Return (x, y) of the center of cell containing provided text 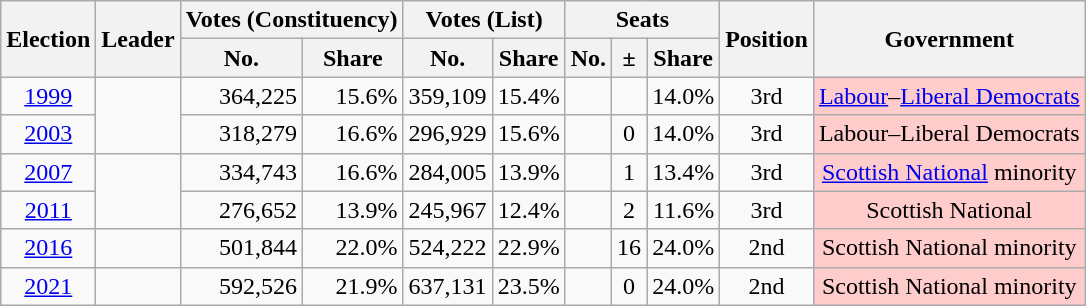
592,526 (241, 286)
± (630, 58)
1 (630, 172)
23.5% (528, 286)
2011 (48, 210)
318,279 (241, 134)
Election (48, 39)
276,652 (241, 210)
364,225 (241, 96)
16 (630, 248)
Position (767, 39)
15.4% (528, 96)
2021 (48, 286)
334,743 (241, 172)
1999 (48, 96)
Scottish National (949, 210)
Leader (138, 39)
359,109 (448, 96)
284,005 (448, 172)
13.4% (684, 172)
501,844 (241, 248)
2016 (48, 248)
524,222 (448, 248)
2007 (48, 172)
22.9% (528, 248)
11.6% (684, 210)
Seats (642, 20)
21.9% (353, 286)
Government (949, 39)
Votes (List) (484, 20)
245,967 (448, 210)
Votes (Constituency) (292, 20)
637,131 (448, 286)
2 (630, 210)
22.0% (353, 248)
296,929 (448, 134)
12.4% (528, 210)
2003 (48, 134)
